Extract the [X, Y] coordinate from the center of the cell holding the provided text.  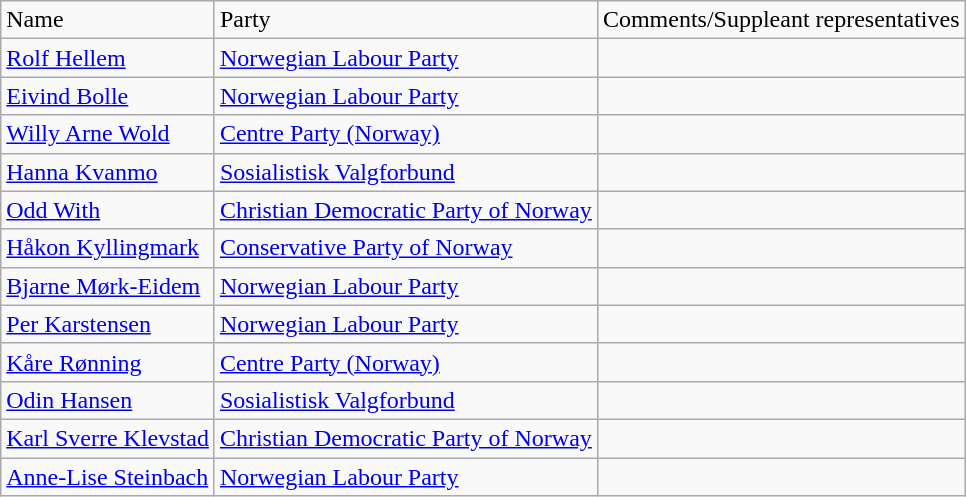
Anne-Lise Steinbach [108, 477]
Karl Sverre Klevstad [108, 438]
Conservative Party of Norway [406, 248]
Party [406, 20]
Håkon Kyllingmark [108, 248]
Hanna Kvanmo [108, 172]
Eivind Bolle [108, 96]
Rolf Hellem [108, 58]
Kåre Rønning [108, 362]
Odd With [108, 210]
Willy Arne Wold [108, 134]
Odin Hansen [108, 400]
Name [108, 20]
Per Karstensen [108, 324]
Bjarne Mørk-Eidem [108, 286]
Comments/Suppleant representatives [781, 20]
